For the text-containing cell, return its midpoint in [x, y] coordinate format. 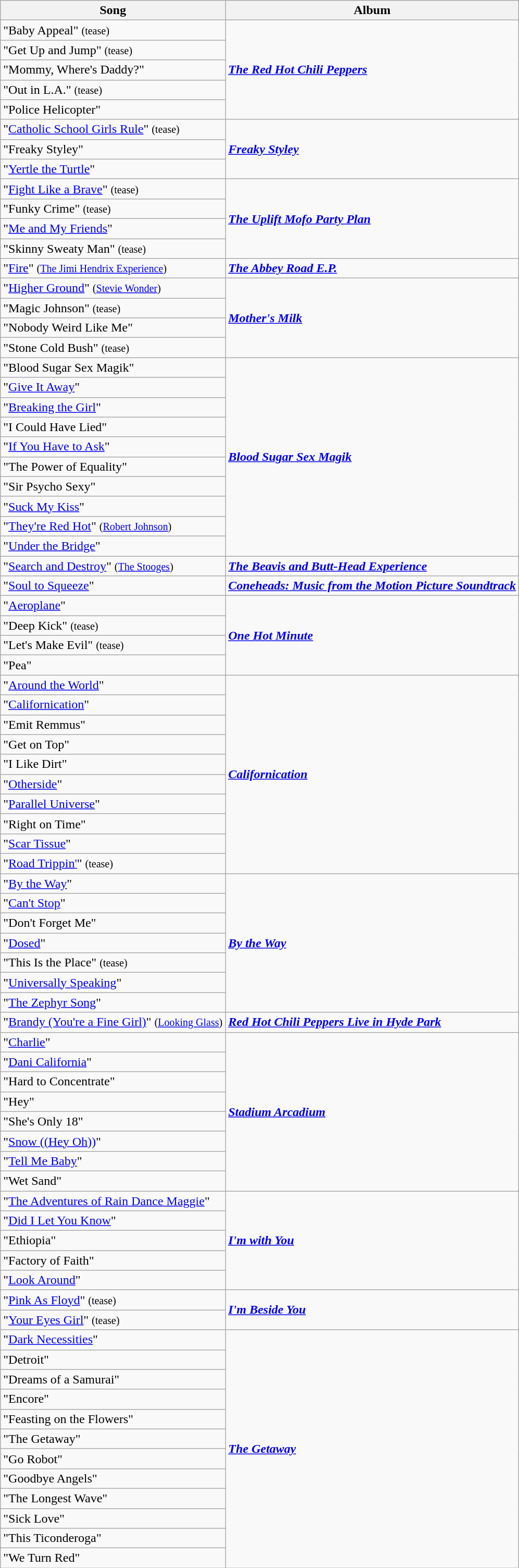
"Deep Kick" (tease) [113, 626]
"Me and My Friends" [113, 228]
"Dark Necessities" [113, 1340]
"Your Eyes Girl" (tease) [113, 1320]
"Right on Time" [113, 824]
"Catholic School Girls Rule" (tease) [113, 129]
"Freaky Styley" [113, 149]
"Blood Sugar Sex Magik" [113, 367]
"The Getaway" [113, 1439]
"Higher Ground" (Stevie Wonder) [113, 288]
"The Adventures of Rain Dance Maggie" [113, 1200]
"Brandy (You're a Fine Girl)" (Looking Glass) [113, 1022]
"Dani California" [113, 1062]
"Pink As Floyd" (tease) [113, 1300]
"Encore" [113, 1399]
Coneheads: Music from the Motion Picture Soundtrack [372, 586]
"Suck My Kiss" [113, 506]
The Abbey Road E.P. [372, 268]
"Hard to Concentrate" [113, 1082]
"Funky Crime" (tease) [113, 209]
"Tell Me Baby" [113, 1161]
"I Like Dirt" [113, 764]
"By the Way" [113, 884]
Mother's Milk [372, 318]
"Let's Make Evil" (tease) [113, 645]
The Getaway [372, 1449]
"Fire" (The Jimi Hendrix Experience) [113, 268]
"Californication" [113, 705]
"Sick Love" [113, 1518]
I'm Beside You [372, 1310]
"Search and Destroy" (The Stooges) [113, 566]
"Dreams of a Samurai" [113, 1379]
"Aeroplane" [113, 606]
"Fight Like a Brave" (tease) [113, 189]
Album [372, 10]
"Under the Bridge" [113, 546]
"Pea" [113, 665]
"Stone Cold Bush" (tease) [113, 348]
I'm with You [372, 1240]
Blood Sugar Sex Magik [372, 457]
"I Could Have Lied" [113, 427]
"She's Only 18" [113, 1121]
"Goodbye Angels" [113, 1478]
"Look Around" [113, 1280]
"Dosed" [113, 943]
"Charlie" [113, 1042]
"Soul to Squeeze" [113, 586]
"Get Up and Jump" (tease) [113, 50]
"If You Have to Ask" [113, 447]
"Did I Let You Know" [113, 1221]
"Parallel Universe" [113, 804]
"We Turn Red" [113, 1558]
"Scar Tissue" [113, 843]
"Baby Appeal" (tease) [113, 30]
"Universally Speaking" [113, 983]
"Road Trippin'" (tease) [113, 863]
Red Hot Chili Peppers Live in Hyde Park [372, 1022]
Stadium Arcadium [372, 1111]
"Give It Away" [113, 387]
"Go Robot" [113, 1459]
"Nobody Weird Like Me" [113, 328]
"Sir Psycho Sexy" [113, 486]
"Around the World" [113, 685]
"They're Red Hot" (Robert Johnson) [113, 526]
"Otherside" [113, 784]
"Skinny Sweaty Man" (tease) [113, 249]
"Emit Remmus" [113, 725]
"Out in L.A." (tease) [113, 90]
"Detroit" [113, 1359]
"Hey" [113, 1101]
Freaky Styley [372, 149]
By the Way [372, 943]
"The Longest Wave" [113, 1498]
Californication [372, 775]
"This Is the Place" (tease) [113, 963]
"The Zephyr Song" [113, 1002]
The Red Hot Chili Peppers [372, 70]
"Factory of Faith" [113, 1260]
"Get on Top" [113, 744]
"Snow ((Hey Oh))" [113, 1141]
Song [113, 10]
"Can't Stop" [113, 903]
"This Ticonderoga" [113, 1538]
The Beavis and Butt-Head Experience [372, 566]
"Feasting on the Flowers" [113, 1419]
"Police Helicopter" [113, 109]
"Ethiopia" [113, 1241]
"The Power of Equality" [113, 467]
One Hot Minute [372, 635]
The Uplift Mofo Party Plan [372, 218]
"Yertle the Turtle" [113, 169]
"Breaking the Girl" [113, 407]
"Magic Johnson" (tease) [113, 308]
"Don't Forget Me" [113, 923]
"Mommy, Where's Daddy?" [113, 70]
"Wet Sand" [113, 1181]
